Output the [x, y] coordinate of the center of the cell containing the given text.  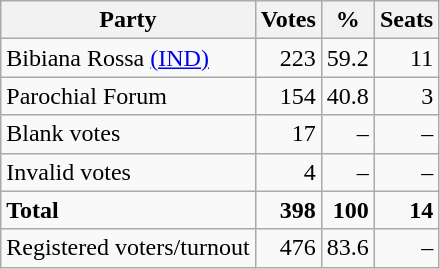
% [348, 20]
4 [288, 172]
11 [406, 58]
83.6 [348, 248]
40.8 [348, 96]
476 [288, 248]
Invalid votes [128, 172]
Registered voters/turnout [128, 248]
154 [288, 96]
Total [128, 210]
Seats [406, 20]
Blank votes [128, 134]
Parochial Forum [128, 96]
14 [406, 210]
Bibiana Rossa (IND) [128, 58]
Party [128, 20]
100 [348, 210]
398 [288, 210]
3 [406, 96]
223 [288, 58]
17 [288, 134]
59.2 [348, 58]
Votes [288, 20]
